Identify which cell holds the provided text, then report its [x, y] central coordinate. 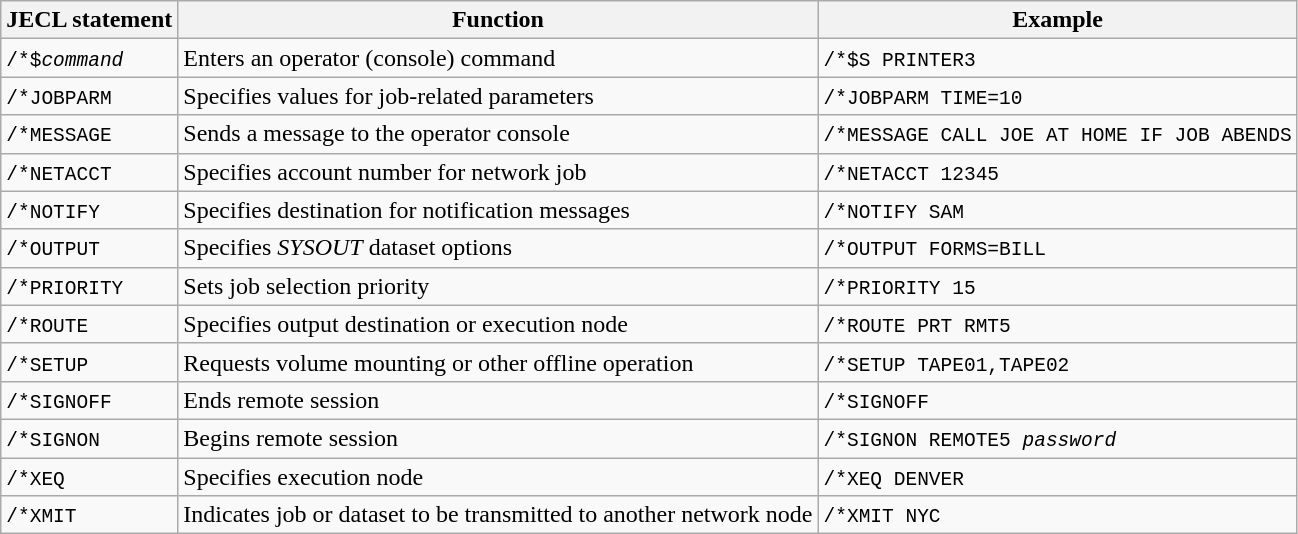
Specifies destination for notification messages [498, 210]
/*PRIORITY [90, 286]
/*JOBPARM [90, 96]
/*OUTPUT FORMS=BILL [1058, 248]
/*SETUP [90, 362]
Requests volume mounting or other offline operation [498, 362]
/*$command [90, 58]
/*NOTIFY [90, 210]
Enters an operator (console) command [498, 58]
Indicates job or dataset to be transmitted to another network node [498, 515]
/*XMIT [90, 515]
Specifies values for job-related parameters [498, 96]
/*XEQ [90, 477]
Ends remote session [498, 400]
Specifies output destination or execution node [498, 324]
/*SIGNON REMOTE5 password [1058, 438]
JECL statement [90, 20]
Example [1058, 20]
/*PRIORITY 15 [1058, 286]
/*ROUTE PRT RMT5 [1058, 324]
Specifies execution node [498, 477]
/*XMIT NYC [1058, 515]
/*XEQ DENVER [1058, 477]
Specifies SYSOUT dataset options [498, 248]
/*JOBPARM TIME=10 [1058, 96]
Begins remote session [498, 438]
/*NETACCT 12345 [1058, 172]
/*NETACCT [90, 172]
/*NOTIFY SAM [1058, 210]
/*SIGNON [90, 438]
/*$S PRINTER3 [1058, 58]
Specifies account number for network job [498, 172]
/*MESSAGE [90, 134]
Sends a message to the operator console [498, 134]
/*MESSAGE CALL JOE AT HOME IF JOB ABENDS [1058, 134]
Sets job selection priority [498, 286]
Function [498, 20]
/*OUTPUT [90, 248]
/*ROUTE [90, 324]
/*SETUP TAPE01,TAPE02 [1058, 362]
